Capture the cell that displays the provided text and extract its (x, y) central coordinate. 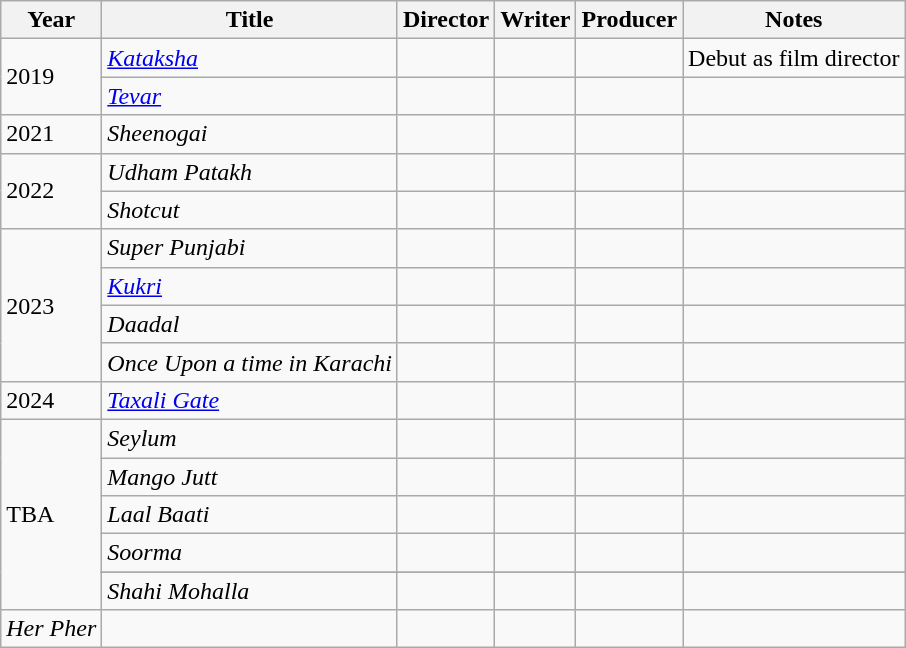
Director (446, 20)
Kukri (250, 286)
Super Punjabi (250, 248)
Shotcut (250, 210)
2023 (52, 305)
Taxali Gate (250, 400)
Writer (536, 20)
Title (250, 20)
Notes (794, 20)
Tevar (250, 96)
2021 (52, 134)
2019 (52, 77)
TBA (52, 514)
Daadal (250, 324)
Udham Patakh (250, 172)
Her Pher (52, 629)
Once Upon a time in Karachi (250, 362)
Shahi Mohalla (250, 591)
Sheenogai (250, 134)
2022 (52, 191)
2024 (52, 400)
Mango Jutt (250, 477)
Kataksha (250, 58)
Producer (630, 20)
Debut as film director (794, 58)
Year (52, 20)
Soorma (250, 553)
Seylum (250, 438)
Laal Baati (250, 515)
